Pinpoint the cell where the given text exists, returning its [x, y] midpoint coordinate. 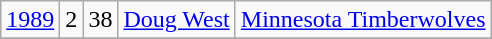
1989 [30, 20]
2 [72, 20]
38 [100, 20]
Doug West [176, 20]
Minnesota Timberwolves [363, 20]
